Identify which cell holds the provided text, then report its (x, y) central coordinate. 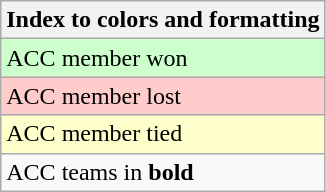
ACC teams in bold (163, 172)
ACC member won (163, 58)
Index to colors and formatting (163, 20)
ACC member lost (163, 96)
ACC member tied (163, 134)
